Find where the given text appears and provide that cell's center as [X, Y] coordinate. 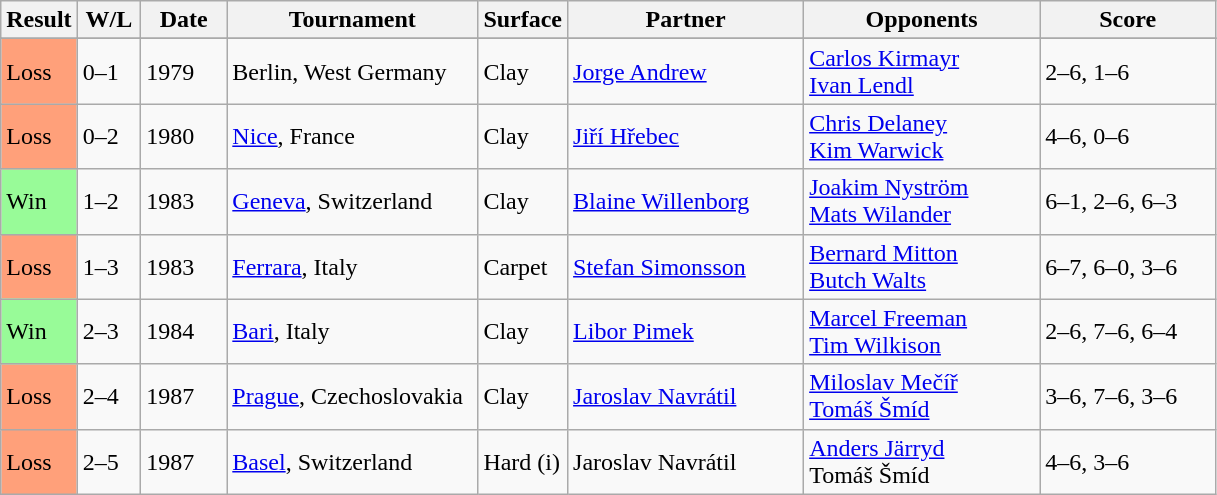
4–6, 0–6 [1128, 136]
Ferrara, Italy [352, 266]
Carpet [523, 266]
Chris Delaney Kim Warwick [922, 136]
Libor Pimek [686, 332]
2–5 [109, 462]
Marcel Freeman Tim Wilkison [922, 332]
Tournament [352, 20]
Score [1128, 20]
Miloslav Mečíř Tomáš Šmíd [922, 396]
Berlin, West Germany [352, 72]
Geneva, Switzerland [352, 202]
6–7, 6–0, 3–6 [1128, 266]
Partner [686, 20]
2–6, 7–6, 6–4 [1128, 332]
Jorge Andrew [686, 72]
Carlos Kirmayr Ivan Lendl [922, 72]
1979 [184, 72]
2–3 [109, 332]
0–1 [109, 72]
3–6, 7–6, 3–6 [1128, 396]
Prague, Czechoslovakia [352, 396]
Result [39, 20]
1–2 [109, 202]
Jiří Hřebec [686, 136]
0–2 [109, 136]
Joakim Nyström Mats Wilander [922, 202]
Date [184, 20]
1–3 [109, 266]
6–1, 2–6, 6–3 [1128, 202]
Basel, Switzerland [352, 462]
Bernard Mitton Butch Walts [922, 266]
Bari, Italy [352, 332]
2–4 [109, 396]
1984 [184, 332]
Opponents [922, 20]
2–6, 1–6 [1128, 72]
1980 [184, 136]
W/L [109, 20]
Stefan Simonsson [686, 266]
Surface [523, 20]
4–6, 3–6 [1128, 462]
Hard (i) [523, 462]
Anders Järryd Tomáš Šmíd [922, 462]
Blaine Willenborg [686, 202]
Nice, France [352, 136]
